From the cell containing the given text, extract its center point as [x, y] coordinate. 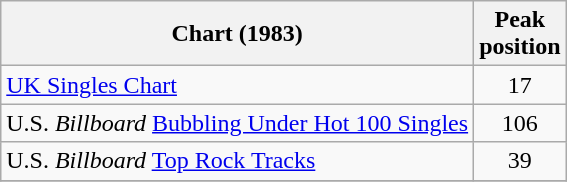
39 [520, 161]
Peakposition [520, 34]
U.S. Billboard Bubbling Under Hot 100 Singles [238, 123]
UK Singles Chart [238, 85]
U.S. Billboard Top Rock Tracks [238, 161]
106 [520, 123]
Chart (1983) [238, 34]
17 [520, 85]
